Search for the cell housing the specified text and yield its [X, Y] center coordinate. 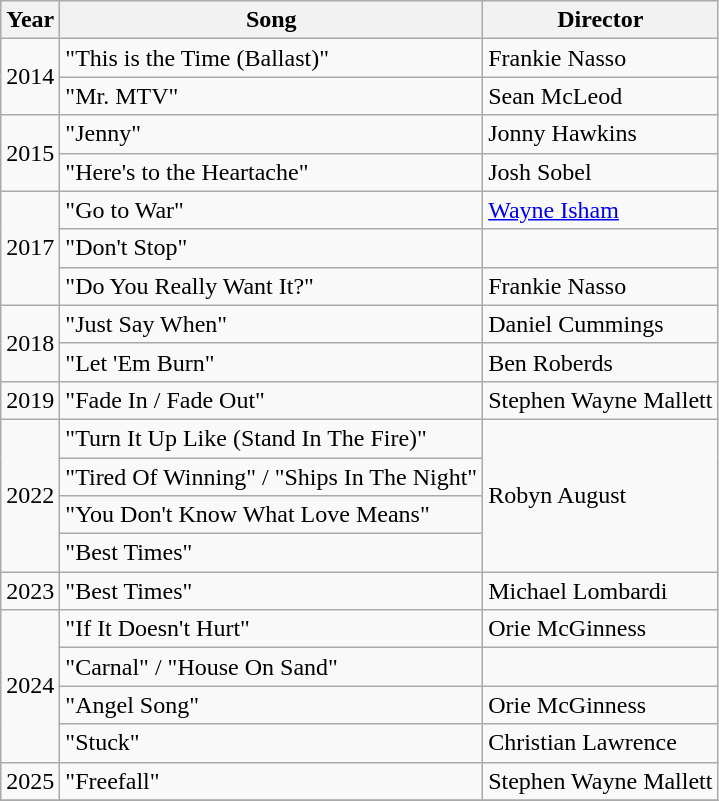
Jonny Hawkins [600, 134]
2025 [30, 781]
Michael Lombardi [600, 591]
Christian Lawrence [600, 743]
Daniel Cummings [600, 324]
"Don't Stop" [272, 248]
"Let 'Em Burn" [272, 362]
"Carnal" / "House On Sand" [272, 667]
Year [30, 20]
"Mr. MTV" [272, 96]
2015 [30, 153]
Song [272, 20]
"Stuck" [272, 743]
"Just Say When" [272, 324]
"Freefall" [272, 781]
"Go to War" [272, 210]
Director [600, 20]
2018 [30, 343]
"If It Doesn't Hurt" [272, 629]
"Do You Really Want It?" [272, 286]
2024 [30, 686]
2019 [30, 400]
Wayne Isham [600, 210]
"Angel Song" [272, 705]
"Here's to the Heartache" [272, 172]
"This is the Time (Ballast)" [272, 58]
"Jenny" [272, 134]
Robyn August [600, 495]
2014 [30, 77]
"Fade In / Fade Out" [272, 400]
Josh Sobel [600, 172]
2023 [30, 591]
2022 [30, 495]
Sean McLeod [600, 96]
"Turn It Up Like (Stand In The Fire)" [272, 438]
Ben Roberds [600, 362]
"Tired Of Winning" / "Ships In The Night" [272, 477]
2017 [30, 248]
"You Don't Know What Love Means" [272, 515]
